Find where the given text appears and provide that cell's center as (x, y) coordinate. 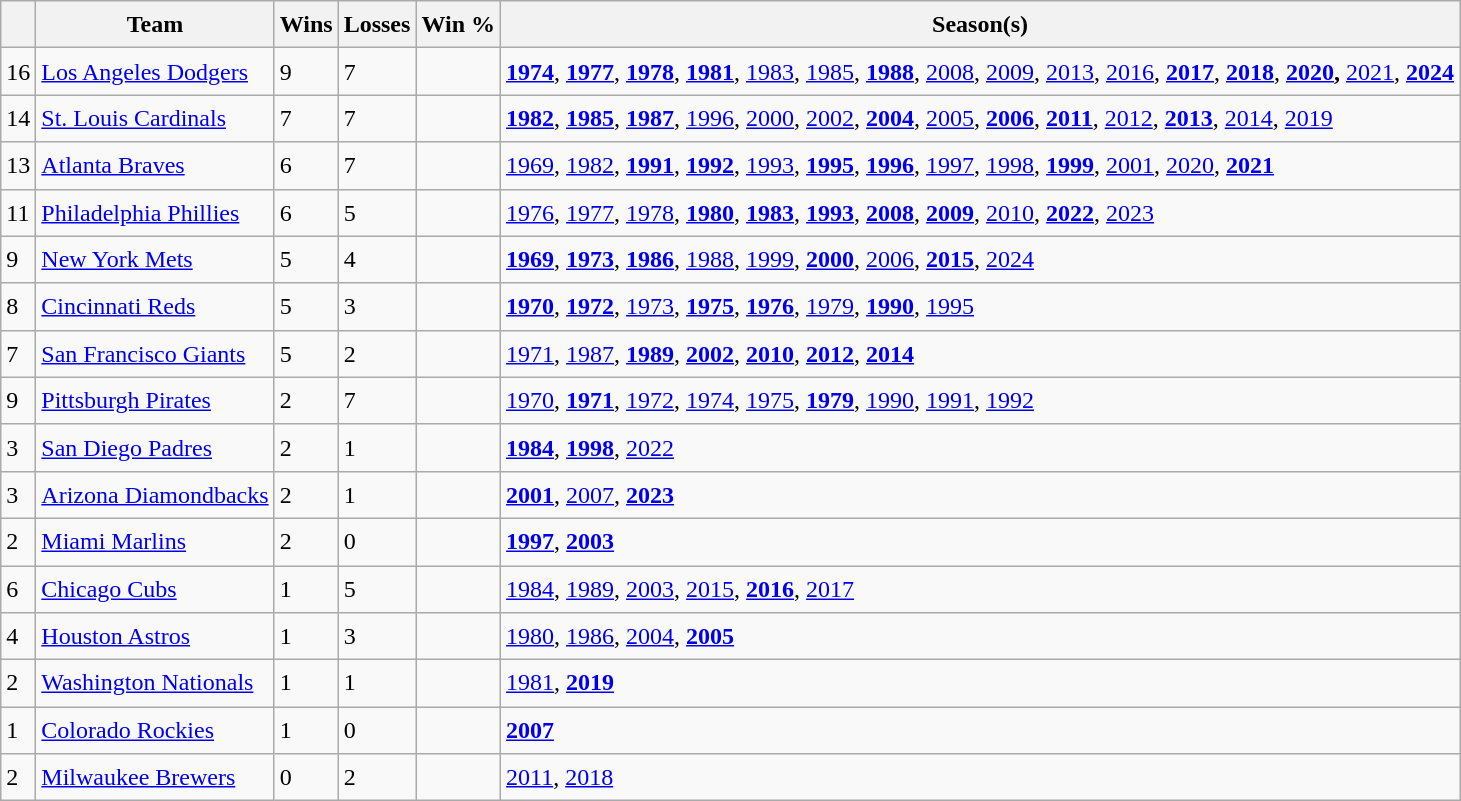
1982, 1985, 1987, 1996, 2000, 2002, 2004, 2005, 2006, 2011, 2012, 2013, 2014, 2019 (980, 118)
14 (18, 118)
8 (18, 306)
Miami Marlins (155, 542)
Team (155, 24)
Atlanta Braves (155, 166)
2011, 2018 (980, 778)
Losses (377, 24)
1969, 1973, 1986, 1988, 1999, 2000, 2006, 2015, 2024 (980, 260)
1971, 1987, 1989, 2002, 2010, 2012, 2014 (980, 354)
Washington Nationals (155, 684)
Wins (306, 24)
1974, 1977, 1978, 1981, 1983, 1985, 1988, 2008, 2009, 2013, 2016, 2017, 2018, 2020, 2021, 2024 (980, 72)
16 (18, 72)
1997, 2003 (980, 542)
Colorado Rockies (155, 730)
Season(s) (980, 24)
1984, 1998, 2022 (980, 448)
1984, 1989, 2003, 2015, 2016, 2017 (980, 590)
1981, 2019 (980, 684)
Houston Astros (155, 636)
Milwaukee Brewers (155, 778)
Los Angeles Dodgers (155, 72)
1976, 1977, 1978, 1980, 1983, 1993, 2008, 2009, 2010, 2022, 2023 (980, 212)
Pittsburgh Pirates (155, 400)
San Diego Padres (155, 448)
St. Louis Cardinals (155, 118)
New York Mets (155, 260)
13 (18, 166)
1970, 1972, 1973, 1975, 1976, 1979, 1990, 1995 (980, 306)
Philadelphia Phillies (155, 212)
2001, 2007, 2023 (980, 494)
2007 (980, 730)
1969, 1982, 1991, 1992, 1993, 1995, 1996, 1997, 1998, 1999, 2001, 2020, 2021 (980, 166)
1970, 1971, 1972, 1974, 1975, 1979, 1990, 1991, 1992 (980, 400)
Arizona Diamondbacks (155, 494)
Win % (458, 24)
San Francisco Giants (155, 354)
Cincinnati Reds (155, 306)
1980, 1986, 2004, 2005 (980, 636)
Chicago Cubs (155, 590)
11 (18, 212)
